Pinpoint the cell where the given text exists, returning its [X, Y] midpoint coordinate. 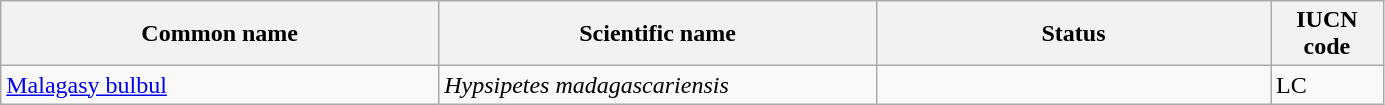
Common name [220, 34]
IUCN code [1328, 34]
Hypsipetes madagascariensis [658, 85]
Scientific name [658, 34]
LC [1328, 85]
Status [1073, 34]
Malagasy bulbul [220, 85]
